Return [x, y] of the center of cell containing provided text 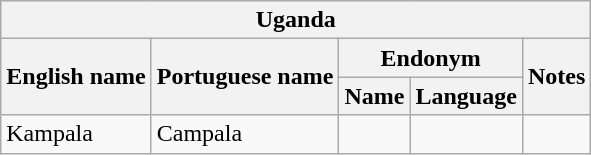
Campala [245, 134]
English name [76, 77]
Notes [556, 77]
Portuguese name [245, 77]
Language [466, 96]
Uganda [296, 20]
Endonym [430, 58]
Name [374, 96]
Kampala [76, 134]
